Provide the [X, Y] coordinate of the cell's center where the given text is located.  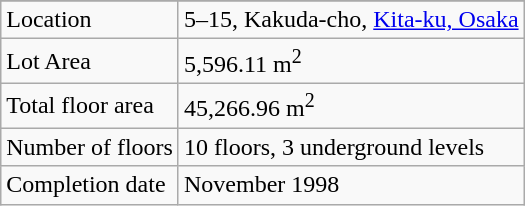
10 floors, 3 underground levels [351, 147]
Completion date [90, 185]
45,266.96 m2 [351, 106]
Lot Area [90, 62]
November 1998 [351, 185]
Total floor area [90, 106]
5,596.11 m2 [351, 62]
5–15, Kakuda-cho, Kita-ku, Osaka [351, 20]
Location [90, 20]
Number of floors [90, 147]
